Pinpoint the cell where the given text exists, returning its (x, y) midpoint coordinate. 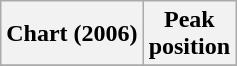
Peakposition (189, 34)
Chart (2006) (72, 34)
